Detect which cell encompasses the target text, then output its (x, y) center coordinate. 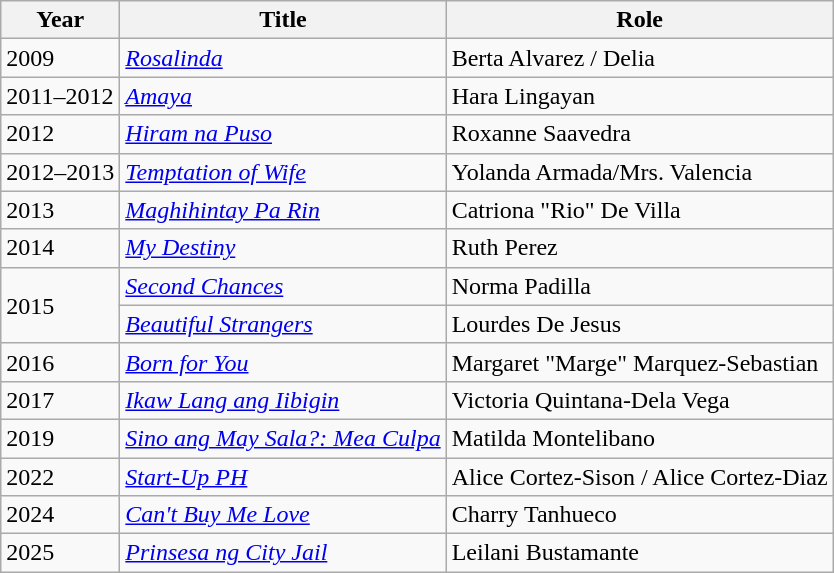
2015 (60, 305)
2025 (60, 553)
Year (60, 20)
Margaret "Marge" Marquez-Sebastian (640, 362)
Rosalinda (283, 58)
Hara Lingayan (640, 96)
Hiram na Puso (283, 134)
Born for You (283, 362)
2019 (60, 438)
2012–2013 (60, 172)
Leilani Bustamante (640, 553)
2009 (60, 58)
Second Chances (283, 286)
Maghihintay Pa Rin (283, 210)
Can't Buy Me Love (283, 515)
Amaya (283, 96)
Beautiful Strangers (283, 324)
Title (283, 20)
Yolanda Armada/Mrs. Valencia (640, 172)
Charry Tanhueco (640, 515)
Matilda Montelibano (640, 438)
Berta Alvarez / Delia (640, 58)
Prinsesa ng City Jail (283, 553)
Catriona "Rio" De Villa (640, 210)
Ruth Perez (640, 248)
2024 (60, 515)
2016 (60, 362)
Ikaw Lang ang Iibigin (283, 400)
Temptation of Wife (283, 172)
Roxanne Saavedra (640, 134)
Victoria Quintana-Dela Vega (640, 400)
Sino ang May Sala?: Mea Culpa (283, 438)
Role (640, 20)
Lourdes De Jesus (640, 324)
2022 (60, 477)
2013 (60, 210)
Alice Cortez-Sison / Alice Cortez-Diaz (640, 477)
Norma Padilla (640, 286)
2012 (60, 134)
2011–2012 (60, 96)
2014 (60, 248)
2017 (60, 400)
Start-Up PH (283, 477)
My Destiny (283, 248)
